Search for the cell housing the specified text and yield its [x, y] center coordinate. 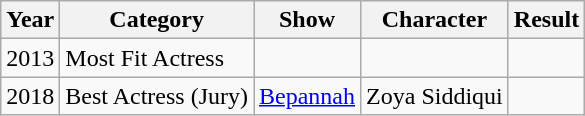
2013 [30, 58]
Most Fit Actress [157, 58]
2018 [30, 96]
Bepannah [308, 96]
Best Actress (Jury) [157, 96]
Zoya Siddiqui [435, 96]
Show [308, 20]
Result [546, 20]
Character [435, 20]
Year [30, 20]
Category [157, 20]
